Pinpoint the cell where the given text exists, returning its (X, Y) midpoint coordinate. 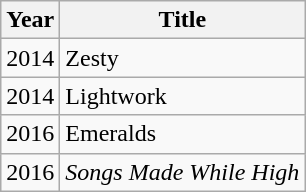
Songs Made While High (182, 172)
Emeralds (182, 134)
Year (30, 20)
Title (182, 20)
Lightwork (182, 96)
Zesty (182, 58)
